From the cell containing the given text, extract its center point as (x, y) coordinate. 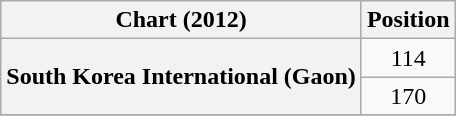
South Korea International (Gaon) (182, 77)
114 (408, 58)
170 (408, 96)
Chart (2012) (182, 20)
Position (408, 20)
